For the text-containing cell, return its midpoint in (x, y) coordinate format. 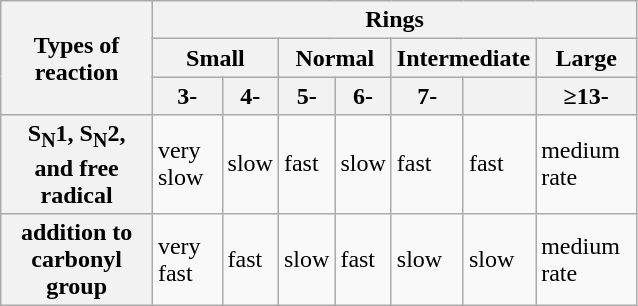
5- (306, 96)
SN1, SN2, and free radical (77, 164)
Large (586, 58)
very fast (187, 259)
3- (187, 96)
6- (363, 96)
Normal (334, 58)
Intermediate (463, 58)
4- (250, 96)
very slow (187, 164)
Rings (394, 20)
7- (427, 96)
addition to carbonyl group (77, 259)
Types of reaction (77, 58)
Small (215, 58)
≥13- (586, 96)
